Search for the cell housing the specified text and yield its (x, y) center coordinate. 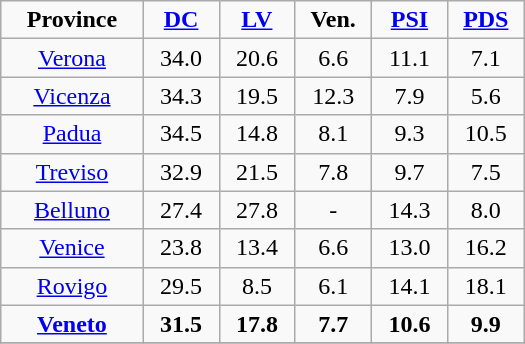
23.8 (181, 248)
32.9 (181, 172)
12.3 (334, 96)
19.5 (257, 96)
9.7 (410, 172)
Province (72, 20)
14.1 (410, 286)
6.1 (334, 286)
11.1 (410, 58)
8.1 (334, 134)
10.5 (486, 134)
Padua (72, 134)
7.1 (486, 58)
Venice (72, 248)
8.5 (257, 286)
PSI (410, 20)
17.8 (257, 324)
31.5 (181, 324)
Rovigo (72, 286)
9.9 (486, 324)
7.5 (486, 172)
7.9 (410, 96)
14.8 (257, 134)
8.0 (486, 210)
13.0 (410, 248)
34.0 (181, 58)
5.6 (486, 96)
18.1 (486, 286)
13.4 (257, 248)
27.4 (181, 210)
7.7 (334, 324)
34.3 (181, 96)
Ven. (334, 20)
27.8 (257, 210)
Vicenza (72, 96)
10.6 (410, 324)
Belluno (72, 210)
9.3 (410, 134)
34.5 (181, 134)
Veneto (72, 324)
Verona (72, 58)
DC (181, 20)
14.3 (410, 210)
16.2 (486, 248)
29.5 (181, 286)
- (334, 210)
20.6 (257, 58)
PDS (486, 20)
21.5 (257, 172)
7.8 (334, 172)
LV (257, 20)
Treviso (72, 172)
